Identify which cell holds the provided text, then report its [x, y] central coordinate. 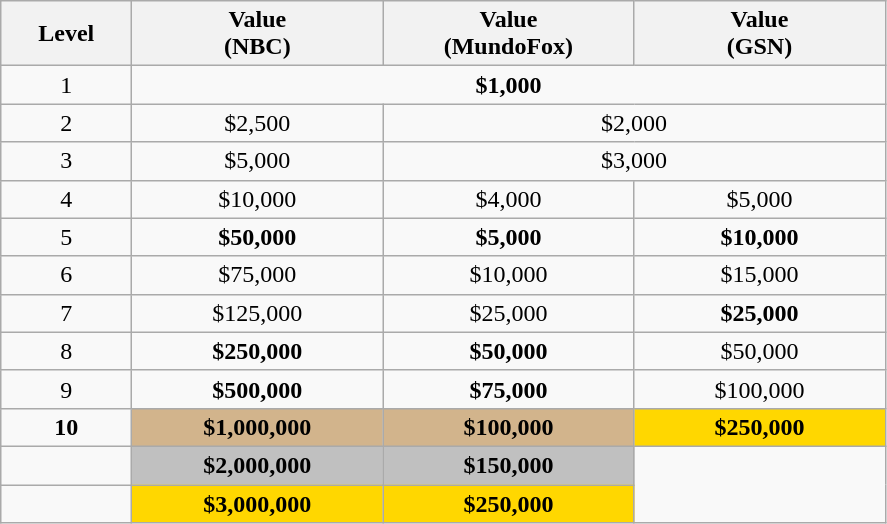
3 [66, 161]
4 [66, 199]
$2,500 [258, 123]
$125,000 [258, 313]
$4,000 [508, 199]
9 [66, 389]
1 [66, 85]
10 [66, 427]
$1,000,000 [258, 427]
Value (MundoFox) [508, 34]
8 [66, 351]
$500,000 [258, 389]
$3,000,000 [258, 503]
$3,000 [634, 161]
6 [66, 275]
5 [66, 237]
Level [66, 34]
2 [66, 123]
$2,000 [634, 123]
7 [66, 313]
$2,000,000 [258, 465]
$150,000 [508, 465]
Value (GSN) [760, 34]
$1,000 [508, 85]
$15,000 [760, 275]
Value (NBC) [258, 34]
